Provide the [X, Y] coordinate of the cell's center where the given text is located.  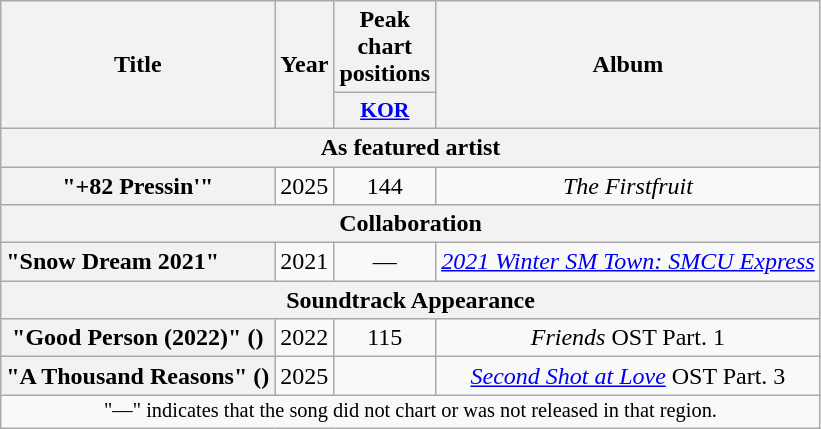
Year [304, 65]
"Good Person (2022)" () [138, 338]
"+82 Pressin'" [138, 185]
2021 Winter SM Town: SMCU Express [628, 262]
Soundtrack Appearance [410, 300]
Second Shot at Love OST Part. 3 [628, 376]
Collaboration [410, 224]
"A Thousand Reasons" () [138, 376]
— [385, 262]
115 [385, 338]
Peak chart positions [385, 47]
Friends OST Part. 1 [628, 338]
Album [628, 65]
2021 [304, 262]
The Firstfruit [628, 185]
KOR [385, 111]
"—" indicates that the song did not chart or was not released in that region. [410, 412]
Title [138, 65]
2022 [304, 338]
144 [385, 185]
As featured artist [410, 147]
"Snow Dream 2021" [138, 262]
